For the text-containing cell, return its midpoint in [x, y] coordinate format. 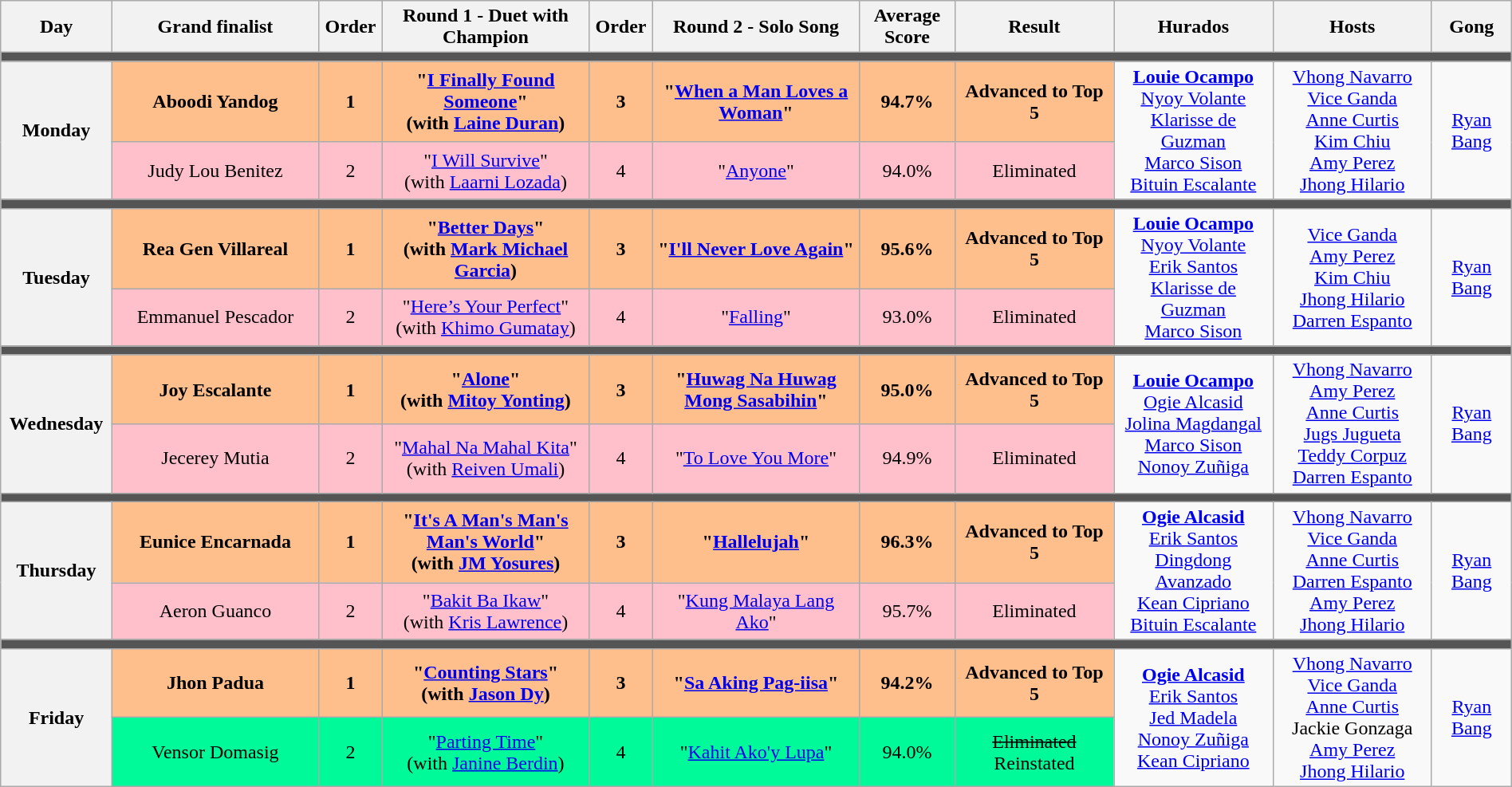
95.0% [908, 389]
94.9% [908, 459]
"Falling" [756, 317]
"Better Days" (with Mark Michael Garcia) [485, 249]
"Anyone" [756, 171]
Friday [57, 718]
Tuesday [57, 277]
Jhon Padua [215, 683]
"I Finally Found Someone" (with Laine Duran) [485, 102]
"Alone" (with Mitoy Yonting) [485, 389]
"Parting Time" (with Janine Berdin) [485, 753]
"Counting Stars" (with Jason Dy) [485, 683]
"Kung Malaya Lang Ako" [756, 612]
"To Love You More" [756, 459]
Louie OcampoOgie AlcasidJolina MagdangalMarco SisonNonoy Zuñiga [1193, 424]
Judy Lou Benitez [215, 171]
Average Score [908, 27]
Ogie AlcasidErik SantosJed MadelaNonoy ZuñigaKean Cipriano [1193, 718]
Ogie AlcasidErik SantosDingdong AvanzadoKean CiprianoBituin Escalante [1193, 571]
Joy Escalante [215, 389]
Eunice Encarnada [215, 542]
Louie OcampoNyoy VolanteErik SantosKlarisse de GuzmanMarco Sison [1193, 277]
"Sa Aking Pag-iisa" [756, 683]
Hurados [1193, 27]
"Kahit Ako'y Lupa" [756, 753]
Vensor Domasig [215, 753]
Round 2 - Solo Song [756, 27]
"Here’s Your Perfect" (with Khimo Gumatay) [485, 317]
94.2% [908, 683]
"It's A Man's Man's Man's World" (with JM Yosures) [485, 542]
"Bakit Ba Ikaw" (with Kris Lawrence) [485, 612]
Round 1 - Duet with Champion [485, 27]
95.6% [908, 249]
Jecerey Mutia [215, 459]
"I Will Survive" (with Laarni Lozada) [485, 171]
Vice GandaAmy PerezKim ChiuJhong HilarioDarren Espanto [1353, 277]
Vhong NavarroVice GandaAnne CurtisJackie GonzagaAmy PerezJhong Hilario [1353, 718]
Aboodi Yandog [215, 102]
Monday [57, 131]
Rea Gen Villareal [215, 249]
"Mahal Na Mahal Kita" (with Reiven Umali) [485, 459]
"When a Man Loves a Woman" [756, 102]
Vhong NavarroVice GandaAnne CurtisKim ChiuAmy PerezJhong Hilario [1353, 131]
Gong [1471, 27]
Result [1034, 27]
"Huwag Na Huwag Mong Sasabihin" [756, 389]
Emmanuel Pescador [215, 317]
Day [57, 27]
Vhong NavarroVice GandaAnne CurtisDarren EspantoAmy PerezJhong Hilario [1353, 571]
93.0% [908, 317]
Hosts [1353, 27]
"I'll Never Love Again" [756, 249]
Louie OcampoNyoy VolanteKlarisse de GuzmanMarco SisonBituin Escalante [1193, 131]
96.3% [908, 542]
Wednesday [57, 424]
Thursday [57, 571]
EliminatedReinstated [1034, 753]
Aeron Guanco [215, 612]
Grand finalist [215, 27]
95.7% [908, 612]
"Hallelujah" [756, 542]
94.7% [908, 102]
Vhong NavarroAmy PerezAnne CurtisJugs JuguetaTeddy CorpuzDarren Espanto [1353, 424]
